Return the (x, y) coordinate for the center point of the cell that contains the specified text.  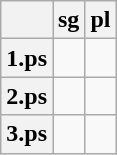
pl (100, 20)
1.ps (27, 58)
3.ps (27, 134)
sg (68, 20)
2.ps (27, 96)
